Scan for the cell matching the given text and deliver its [x, y] coordinate at center. 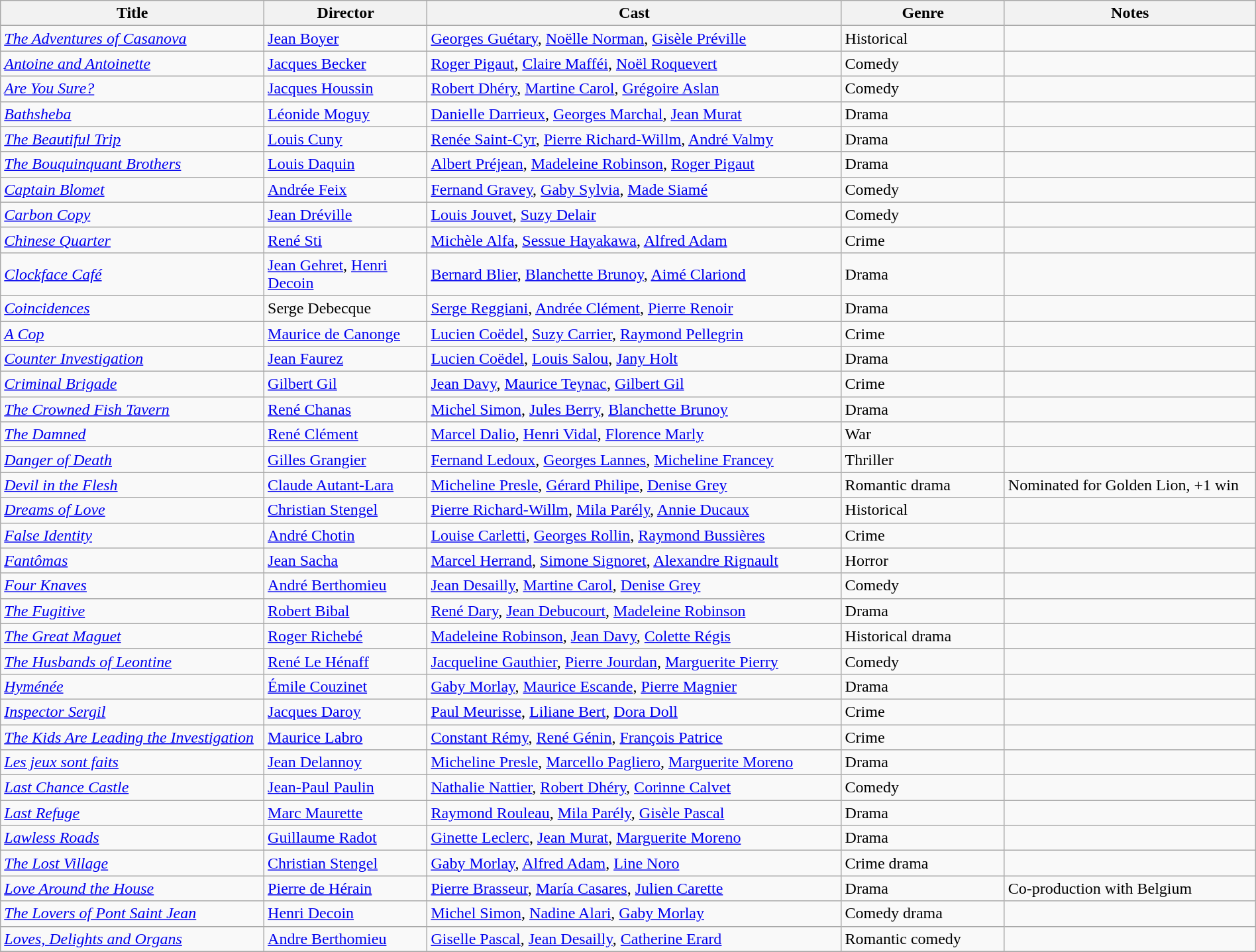
Les jeux sont faits [132, 763]
Léonide Moguy [346, 114]
Co-production with Belgium [1130, 888]
Are You Sure? [132, 89]
Loves, Delights and Organs [132, 939]
Notes [1130, 13]
René Clément [346, 435]
The Fugitive [132, 611]
Thriller [923, 460]
Lawless Roads [132, 838]
Dreams of Love [132, 510]
Last Chance Castle [132, 788]
Antoine and Antoinette [132, 64]
Serge Debecque [346, 308]
Louis Cuny [346, 139]
Romantic drama [923, 485]
The Husbands of Leontine [132, 661]
Georges Guétary, Noëlle Norman, Gisèle Préville [635, 38]
Bernard Blier, Blanchette Brunoy, Aimé Clariond [635, 274]
René Sti [346, 240]
Albert Préjean, Madeleine Robinson, Roger Pigaut [635, 164]
Louise Carletti, Georges Rollin, Raymond Bussières [635, 535]
Jean Gehret, Henri Decoin [346, 274]
Gilbert Gil [346, 384]
Coincidences [132, 308]
Marcel Dalio, Henri Vidal, Florence Marly [635, 435]
Jean Desailly, Martine Carol, Denise Grey [635, 586]
Michel Simon, Nadine Alari, Gaby Morlay [635, 914]
Roger Richebé [346, 636]
Jean Boyer [346, 38]
Émile Couzinet [346, 686]
Raymond Rouleau, Mila Parély, Gisèle Pascal [635, 813]
Captain Blomet [132, 189]
Marc Maurette [346, 813]
Devil in the Flesh [132, 485]
René Chanas [346, 409]
False Identity [132, 535]
Maurice Labro [346, 737]
Pierre Brasseur, María Casares, Julien Carette [635, 888]
Robert Bibal [346, 611]
André Chotin [346, 535]
Gaby Morlay, Maurice Escande, Pierre Magnier [635, 686]
The Lovers of Pont Saint Jean [132, 914]
Paul Meurisse, Liliane Bert, Dora Doll [635, 712]
Bathsheba [132, 114]
Four Knaves [132, 586]
Pierre Richard-Willm, Mila Parély, Annie Ducaux [635, 510]
Romantic comedy [923, 939]
Marcel Herrand, Simone Signoret, Alexandre Rignault [635, 560]
Fernand Gravey, Gaby Sylvia, Made Siamé [635, 189]
Fernand Ledoux, Georges Lannes, Micheline Francey [635, 460]
Jacques Becker [346, 64]
Lucien Coëdel, Suzy Carrier, Raymond Pellegrin [635, 333]
Louis Jouvet, Suzy Delair [635, 215]
Jacques Daroy [346, 712]
André Berthomieu [346, 586]
Micheline Presle, Gérard Philipe, Denise Grey [635, 485]
Michel Simon, Jules Berry, Blanchette Brunoy [635, 409]
Jacques Houssin [346, 89]
Roger Pigaut, Claire Mafféi, Noël Roquevert [635, 64]
Historical drama [923, 636]
Ginette Leclerc, Jean Murat, Marguerite Moreno [635, 838]
René Dary, Jean Debucourt, Madeleine Robinson [635, 611]
The Kids Are Leading the Investigation [132, 737]
The Lost Village [132, 863]
Robert Dhéry, Martine Carol, Grégoire Aslan [635, 89]
Michèle Alfa, Sessue Hayakawa, Alfred Adam [635, 240]
Guillaume Radot [346, 838]
René Le Hénaff [346, 661]
Counter Investigation [132, 359]
Nathalie Nattier, Robert Dhéry, Corinne Calvet [635, 788]
The Beautiful Trip [132, 139]
Madeleine Robinson, Jean Davy, Colette Régis [635, 636]
Carbon Copy [132, 215]
Andre Berthomieu [346, 939]
Jean Dréville [346, 215]
Jean Sacha [346, 560]
The Crowned Fish Tavern [132, 409]
Fantômas [132, 560]
War [923, 435]
Chinese Quarter [132, 240]
Inspector Sergil [132, 712]
The Bouquinquant Brothers [132, 164]
Cast [635, 13]
Director [346, 13]
Jean Delannoy [346, 763]
Constant Rémy, René Génin, François Patrice [635, 737]
Horror [923, 560]
Title [132, 13]
The Great Maguet [132, 636]
Hyménée [132, 686]
Last Refuge [132, 813]
Genre [923, 13]
Pierre de Hérain [346, 888]
Jean Faurez [346, 359]
Danger of Death [132, 460]
Jean-Paul Paulin [346, 788]
Micheline Presle, Marcello Pagliero, Marguerite Moreno [635, 763]
Louis Daquin [346, 164]
Gilles Grangier [346, 460]
Jacqueline Gauthier, Pierre Jourdan, Marguerite Pierry [635, 661]
Renée Saint-Cyr, Pierre Richard-Willm, André Valmy [635, 139]
Gaby Morlay, Alfred Adam, Line Noro [635, 863]
Claude Autant-Lara [346, 485]
Andrée Feix [346, 189]
Henri Decoin [346, 914]
Danielle Darrieux, Georges Marchal, Jean Murat [635, 114]
Love Around the House [132, 888]
Lucien Coëdel, Louis Salou, Jany Holt [635, 359]
The Damned [132, 435]
Criminal Brigade [132, 384]
Crime drama [923, 863]
Serge Reggiani, Andrée Clément, Pierre Renoir [635, 308]
Jean Davy, Maurice Teynac, Gilbert Gil [635, 384]
Maurice de Canonge [346, 333]
Giselle Pascal, Jean Desailly, Catherine Erard [635, 939]
The Adventures of Casanova [132, 38]
A Cop [132, 333]
Clockface Café [132, 274]
Nominated for Golden Lion, +1 win [1130, 485]
Comedy drama [923, 914]
